Extract the [X, Y] coordinate from the center of the cell holding the provided text.  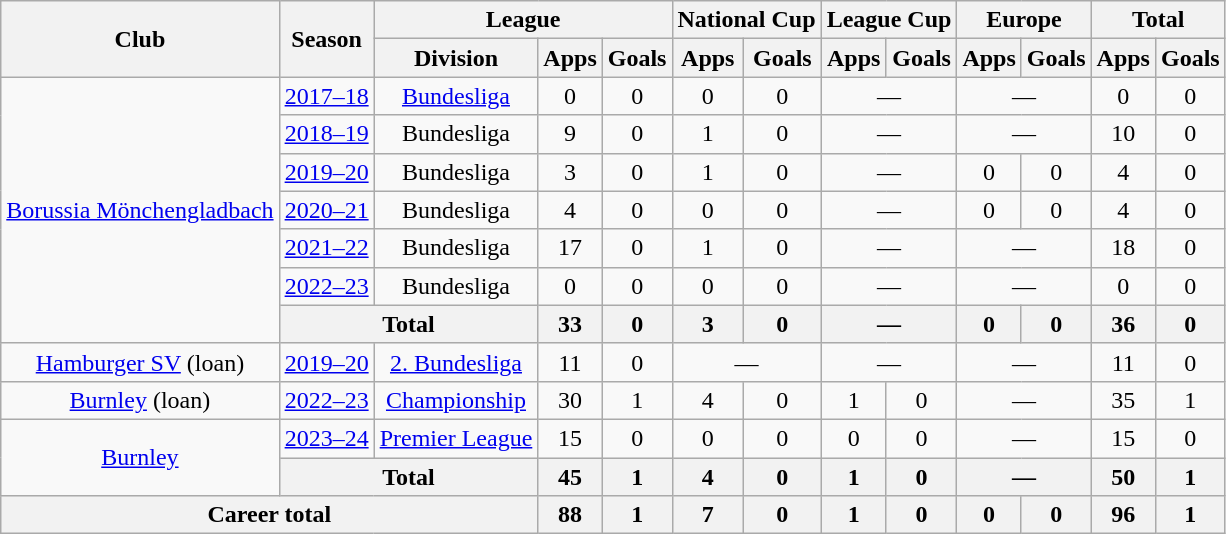
7 [708, 515]
33 [570, 324]
88 [570, 515]
Season [326, 39]
2021–22 [326, 248]
9 [570, 134]
2020–21 [326, 210]
45 [570, 477]
17 [570, 248]
2. Bundesliga [456, 362]
2018–19 [326, 134]
Premier League [456, 438]
10 [1123, 134]
96 [1123, 515]
League [523, 20]
National Cup [746, 20]
Club [140, 39]
Championship [456, 400]
35 [1123, 400]
Hamburger SV (loan) [140, 362]
Division [456, 58]
Europe [1024, 20]
50 [1123, 477]
Burnley (loan) [140, 400]
36 [1123, 324]
18 [1123, 248]
League Cup [889, 20]
Career total [270, 515]
2017–18 [326, 96]
Burnley [140, 457]
2023–24 [326, 438]
30 [570, 400]
Borussia Mönchengladbach [140, 210]
